Extract the [X, Y] coordinate from the center of the cell holding the provided text.  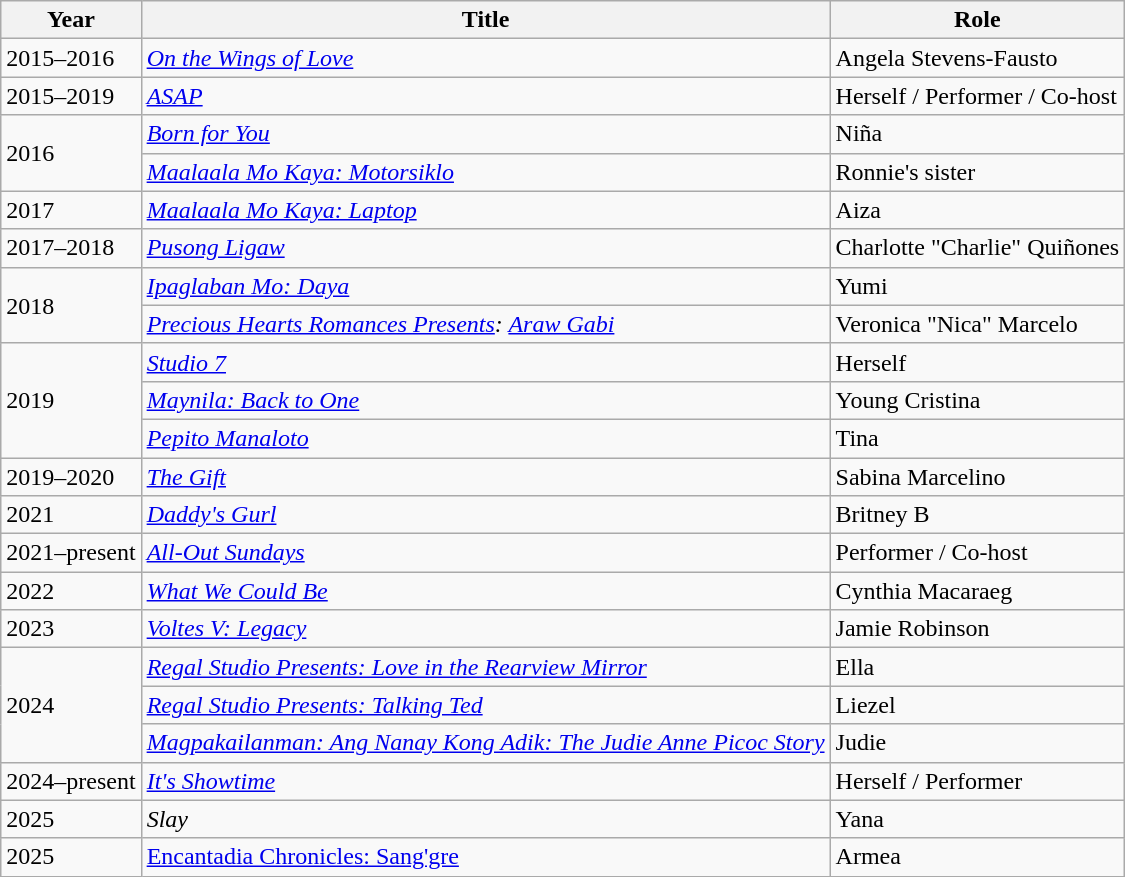
Studio 7 [486, 362]
Ronnie's sister [978, 172]
Pusong Ligaw [486, 248]
Angela Stevens-Fausto [978, 58]
Young Cristina [978, 400]
What We Could Be [486, 591]
2024–present [71, 781]
2016 [71, 153]
2021 [71, 515]
Encantadia Chronicles: Sang'gre [486, 857]
Judie [978, 743]
2023 [71, 629]
Charlotte "Charlie" Quiñones [978, 248]
On the Wings of Love [486, 58]
Niña [978, 134]
Liezel [978, 705]
Ella [978, 667]
Voltes V: Legacy [486, 629]
2018 [71, 305]
Slay [486, 819]
Regal Studio Presents: Talking Ted [486, 705]
Title [486, 20]
2021–present [71, 553]
ASAP [486, 96]
2019 [71, 400]
Armea [978, 857]
Yumi [978, 286]
Britney B [978, 515]
2017–2018 [71, 248]
The Gift [486, 477]
Yana [978, 819]
Daddy's Gurl [486, 515]
Maalaala Mo Kaya: Laptop [486, 210]
Ipaglaban Mo: Daya [486, 286]
All-Out Sundays [486, 553]
Aiza [978, 210]
Tina [978, 438]
Herself / Performer [978, 781]
Maynila: Back to One [486, 400]
Sabina Marcelino [978, 477]
2022 [71, 591]
It's Showtime [486, 781]
Herself / Performer / Co-host [978, 96]
Cynthia Macaraeg [978, 591]
Role [978, 20]
Maalaala Mo Kaya: Motorsiklo [486, 172]
Precious Hearts Romances Presents: Araw Gabi [486, 324]
Veronica "Nica" Marcelo [978, 324]
Jamie Robinson [978, 629]
2017 [71, 210]
2015–2016 [71, 58]
2015–2019 [71, 96]
Regal Studio Presents: Love in the Rearview Mirror [486, 667]
Born for You [486, 134]
Pepito Manaloto [486, 438]
Year [71, 20]
2019–2020 [71, 477]
Performer / Co-host [978, 553]
Herself [978, 362]
Magpakailanman: Ang Nanay Kong Adik: The Judie Anne Picoc Story [486, 743]
2024 [71, 705]
